Capture the cell that displays the provided text and extract its (X, Y) central coordinate. 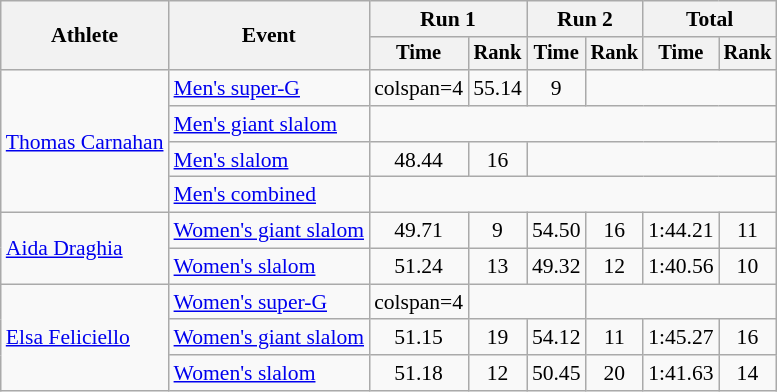
Elsa Feliciello (85, 338)
51.18 (418, 373)
51.15 (418, 338)
Run 2 (585, 19)
14 (748, 373)
1:40.56 (680, 267)
Men's giant slalom (270, 124)
Aida Draghia (85, 248)
50.45 (556, 373)
Run 1 (448, 19)
Total (710, 19)
49.32 (556, 267)
10 (748, 267)
Women's super-G (270, 302)
1:41.63 (680, 373)
54.12 (556, 338)
49.71 (418, 231)
55.14 (498, 88)
Event (270, 36)
51.24 (418, 267)
Thomas Carnahan (85, 141)
Men's combined (270, 195)
1:45.27 (680, 338)
13 (498, 267)
Men's super-G (270, 88)
20 (615, 373)
19 (498, 338)
48.44 (418, 160)
Athlete (85, 36)
1:44.21 (680, 231)
54.50 (556, 231)
Men's slalom (270, 160)
